Find where the given text appears and provide that cell's center as [X, Y] coordinate. 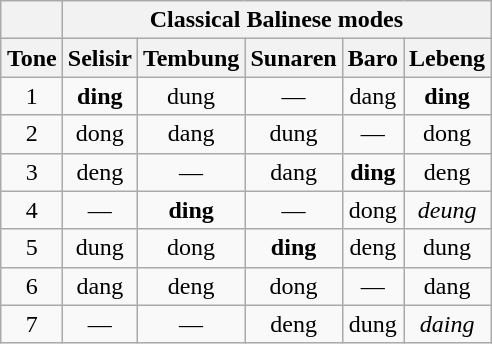
Tembung [191, 58]
Selisir [100, 58]
4 [32, 210]
Sunaren [294, 58]
3 [32, 172]
2 [32, 134]
Lebeng [448, 58]
Classical Balinese modes [276, 20]
Baro [372, 58]
7 [32, 324]
1 [32, 96]
Tone [32, 58]
daing [448, 324]
deung [448, 210]
5 [32, 248]
6 [32, 286]
